From the cell containing the given text, extract its center point as [X, Y] coordinate. 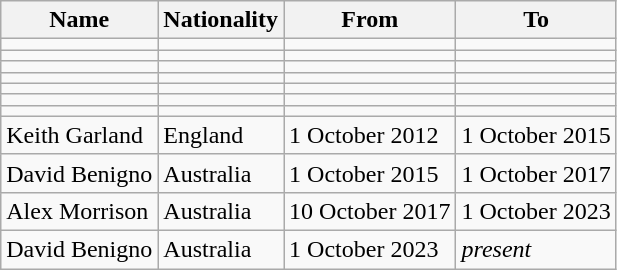
1 October 2012 [370, 135]
present [536, 249]
Keith Garland [80, 135]
Name [80, 20]
1 October 2017 [536, 173]
10 October 2017 [370, 211]
From [370, 20]
England [221, 135]
Alex Morrison [80, 211]
Nationality [221, 20]
To [536, 20]
